From the cell containing the given text, extract its center point as [X, Y] coordinate. 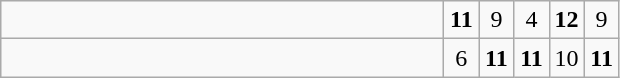
6 [462, 58]
10 [566, 58]
12 [566, 20]
4 [532, 20]
